Scan for the cell matching the given text and deliver its [X, Y] coordinate at center. 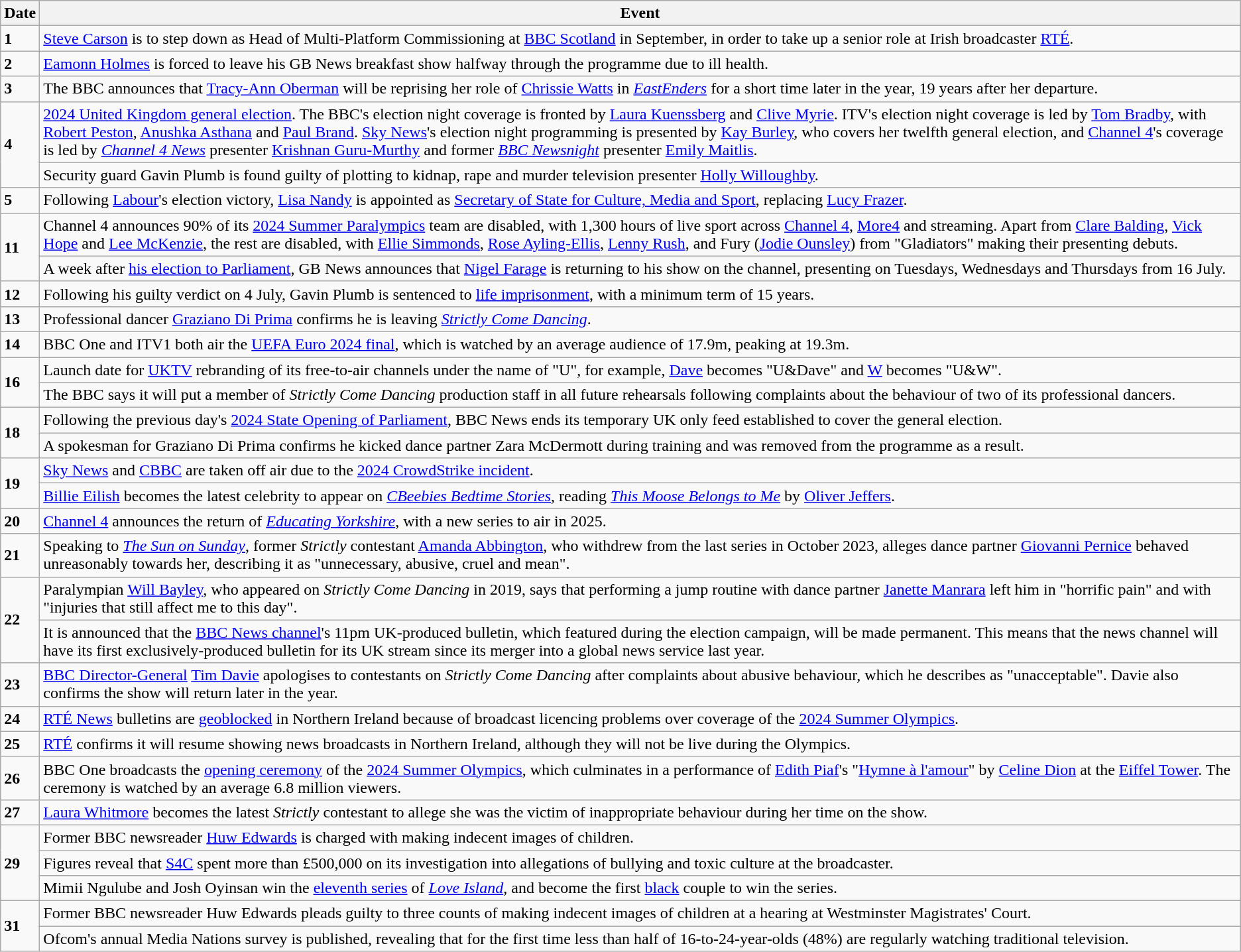
24 [20, 719]
18 [20, 433]
Eamonn Holmes is forced to leave his GB News breakfast show halfway through the programme due to ill health. [640, 64]
19 [20, 483]
26 [20, 778]
Professional dancer Graziano Di Prima confirms he is leaving Strictly Come Dancing. [640, 319]
31 [20, 926]
5 [20, 200]
Former BBC newsreader Huw Edwards pleads guilty to three counts of making indecent images of children at a hearing at Westminster Magistrates' Court. [640, 914]
Date [20, 13]
1 [20, 38]
22 [20, 620]
Launch date for UKTV rebranding of its free-to-air channels under the name of "U", for example, Dave becomes "U&Dave" and W becomes "U&W". [640, 369]
Sky News and CBBC are taken off air due to the 2024 CrowdStrike incident. [640, 471]
21 [20, 556]
Following the previous day's 2024 State Opening of Parliament, BBC News ends its temporary UK only feed established to cover the general election. [640, 420]
23 [20, 684]
12 [20, 294]
Former BBC newsreader Huw Edwards is charged with making indecent images of children. [640, 837]
Mimii Ngulube and Josh Oyinsan win the eleventh series of Love Island, and become the first black couple to win the series. [640, 888]
29 [20, 863]
BBC One and ITV1 both air the UEFA Euro 2024 final, which is watched by an average audience of 17.9m, peaking at 19.3m. [640, 344]
3 [20, 89]
Following his guilty verdict on 4 July, Gavin Plumb is sentenced to life imprisonment, with a minimum term of 15 years. [640, 294]
11 [20, 247]
16 [20, 382]
13 [20, 319]
20 [20, 521]
Billie Eilish becomes the latest celebrity to appear on CBeebies Bedtime Stories, reading This Moose Belongs to Me by Oliver Jeffers. [640, 496]
27 [20, 812]
Channel 4 announces the return of Educating Yorkshire, with a new series to air in 2025. [640, 521]
14 [20, 344]
Event [640, 13]
Security guard Gavin Plumb is found guilty of plotting to kidnap, rape and murder television presenter Holly Willoughby. [640, 175]
4 [20, 145]
RTÉ confirms it will resume showing news broadcasts in Northern Ireland, although they will not be live during the Olympics. [640, 744]
25 [20, 744]
RTÉ News bulletins are geoblocked in Northern Ireland because of broadcast licencing problems over coverage of the 2024 Summer Olympics. [640, 719]
2 [20, 64]
A spokesman for Graziano Di Prima confirms he kicked dance partner Zara McDermott during training and was removed from the programme as a result. [640, 446]
Following Labour's election victory, Lisa Nandy is appointed as Secretary of State for Culture, Media and Sport, replacing Lucy Frazer. [640, 200]
Figures reveal that S4C spent more than £500,000 on its investigation into allegations of bullying and toxic culture at the broadcaster. [640, 863]
Laura Whitmore becomes the latest Strictly contestant to allege she was the victim of inappropriate behaviour during her time on the show. [640, 812]
